Output the [x, y] coordinate of the center of the cell containing the given text.  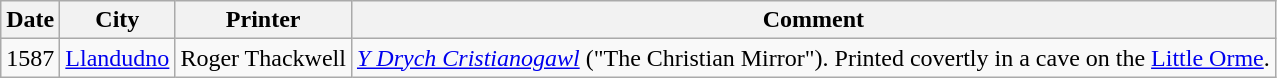
Y Drych Cristianogawl ("The Christian Mirror"). Printed covertly in a cave on the Little Orme. [813, 58]
Date [30, 20]
Llandudno [118, 58]
Roger Thackwell [264, 58]
City [118, 20]
Comment [813, 20]
1587 [30, 58]
Printer [264, 20]
